Identify which cell holds the provided text, then report its [x, y] central coordinate. 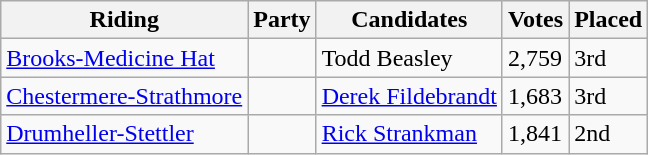
Brooks-Medicine Hat [124, 58]
2,759 [535, 58]
Derek Fildebrandt [409, 96]
Chestermere-Strathmore [124, 96]
Placed [608, 20]
Riding [124, 20]
2nd [608, 134]
Candidates [409, 20]
Todd Beasley [409, 58]
Drumheller-Stettler [124, 134]
1,841 [535, 134]
Rick Strankman [409, 134]
Votes [535, 20]
1,683 [535, 96]
Party [282, 20]
